For the text-containing cell, return its midpoint in (X, Y) coordinate format. 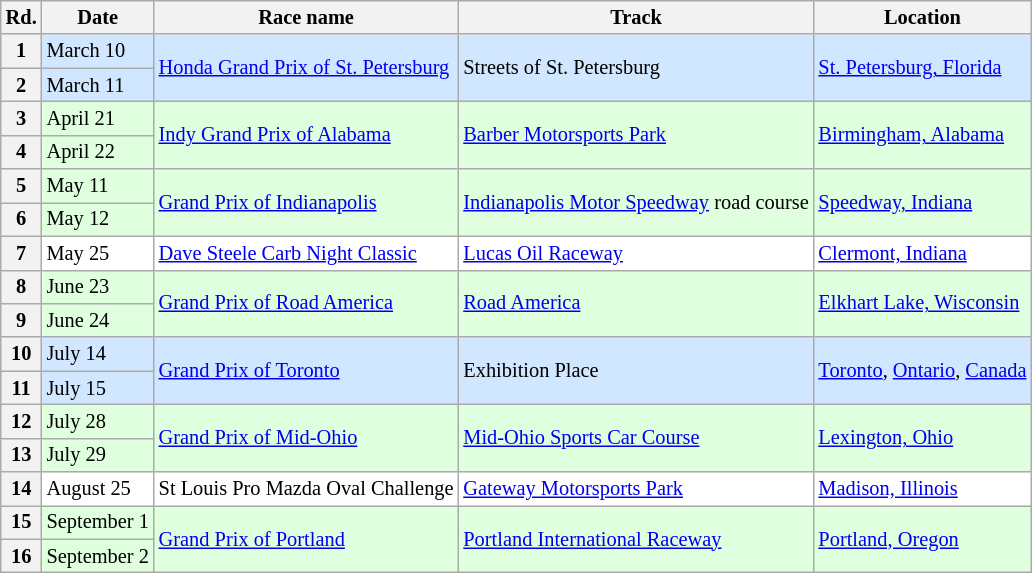
July 15 (98, 388)
Streets of St. Petersburg (636, 68)
July 14 (98, 354)
Rd. (22, 17)
Grand Prix of Toronto (306, 370)
Grand Prix of Portland (306, 538)
July 28 (98, 421)
St. Petersburg, Florida (923, 68)
Barber Motorsports Park (636, 134)
Lucas Oil Raceway (636, 253)
Honda Grand Prix of St. Petersburg (306, 68)
April 21 (98, 118)
15 (22, 522)
Grand Prix of Indianapolis (306, 202)
May 12 (98, 219)
Elkhart Lake, Wisconsin (923, 304)
March 11 (98, 85)
September 1 (98, 522)
5 (22, 186)
Indianapolis Motor Speedway road course (636, 202)
10 (22, 354)
6 (22, 219)
Location (923, 17)
Birmingham, Alabama (923, 134)
3 (22, 118)
Lexington, Ohio (923, 438)
Track (636, 17)
June 23 (98, 287)
2 (22, 85)
Dave Steele Carb Night Classic (306, 253)
14 (22, 489)
Race name (306, 17)
September 2 (98, 556)
St Louis Pro Mazda Oval Challenge (306, 489)
Madison, Illinois (923, 489)
Clermont, Indiana (923, 253)
4 (22, 152)
12 (22, 421)
8 (22, 287)
April 22 (98, 152)
13 (22, 455)
June 24 (98, 320)
July 29 (98, 455)
Grand Prix of Mid-Ohio (306, 438)
9 (22, 320)
August 25 (98, 489)
Portland International Raceway (636, 538)
1 (22, 51)
May 11 (98, 186)
March 10 (98, 51)
Grand Prix of Road America (306, 304)
Road America (636, 304)
Indy Grand Prix of Alabama (306, 134)
16 (22, 556)
Gateway Motorsports Park (636, 489)
Portland, Oregon (923, 538)
Date (98, 17)
Mid-Ohio Sports Car Course (636, 438)
Speedway, Indiana (923, 202)
7 (22, 253)
Exhibition Place (636, 370)
Toronto, Ontario, Canada (923, 370)
11 (22, 388)
May 25 (98, 253)
